Provide the (X, Y) coordinate of the cell's center where the given text is located.  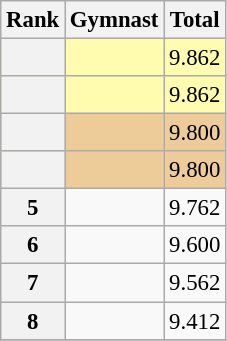
9.762 (195, 208)
9.600 (195, 245)
7 (33, 283)
Gymnast (114, 20)
9.562 (195, 283)
6 (33, 245)
9.412 (195, 321)
Rank (33, 20)
Total (195, 20)
5 (33, 208)
8 (33, 321)
